Provide the [X, Y] coordinate of the cell's center where the given text is located.  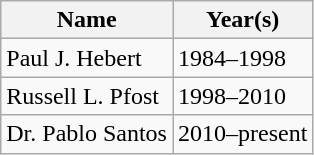
2010–present [242, 134]
Dr. Pablo Santos [87, 134]
1984–1998 [242, 58]
Year(s) [242, 20]
1998–2010 [242, 96]
Paul J. Hebert [87, 58]
Name [87, 20]
Russell L. Pfost [87, 96]
